Extract the (x, y) coordinate from the center of the cell holding the provided text.  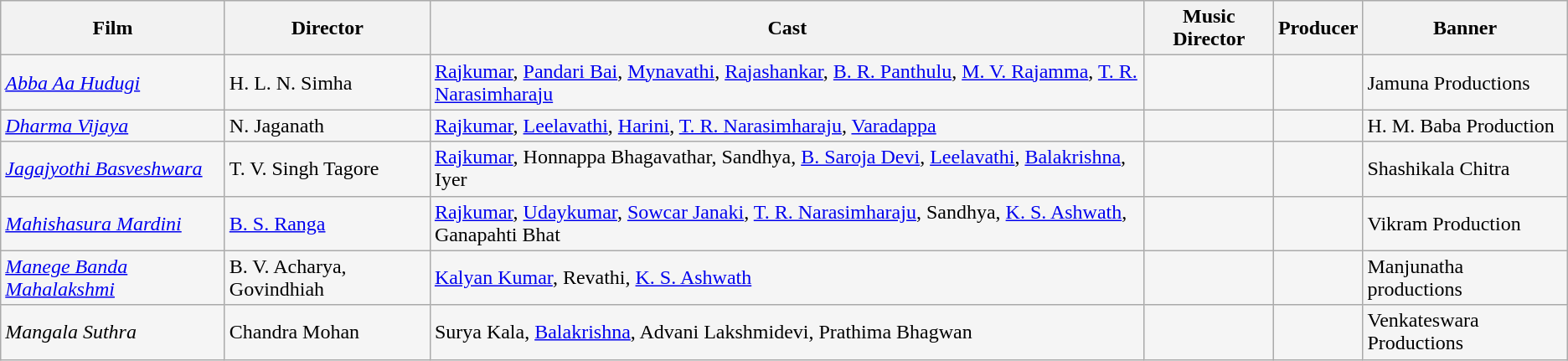
Jamuna Productions (1465, 82)
Venkateswara Productions (1465, 332)
Mahishasura Mardini (113, 223)
Producer (1318, 28)
Kalyan Kumar, Revathi, K. S. Ashwath (787, 278)
Rajkumar, Leelavathi, Harini, T. R. Narasimharaju, Varadappa (787, 126)
Film (113, 28)
B. V. Acharya, Govindhiah (327, 278)
Rajkumar, Pandari Bai, Mynavathi, Rajashankar, B. R. Panthulu, M. V. Rajamma, T. R. Narasimharaju (787, 82)
N. Jaganath (327, 126)
Shashikala Chitra (1465, 169)
Cast (787, 28)
H. M. Baba Production (1465, 126)
Vikram Production (1465, 223)
H. L. N. Simha (327, 82)
Rajkumar, Udaykumar, Sowcar Janaki, T. R. Narasimharaju, Sandhya, K. S. Ashwath, Ganapahti Bhat (787, 223)
Manege Banda Mahalakshmi (113, 278)
Manjunatha productions (1465, 278)
Music Director (1209, 28)
T. V. Singh Tagore (327, 169)
Director (327, 28)
Dharma Vijaya (113, 126)
Chandra Mohan (327, 332)
B. S. Ranga (327, 223)
Jagajyothi Basveshwara (113, 169)
Abba Aa Hudugi (113, 82)
Rajkumar, Honnappa Bhagavathar, Sandhya, B. Saroja Devi, Leelavathi, Balakrishna, Iyer (787, 169)
Banner (1465, 28)
Mangala Suthra (113, 332)
Surya Kala, Balakrishna, Advani Lakshmidevi, Prathima Bhagwan (787, 332)
